For the text-containing cell, return its midpoint in (x, y) coordinate format. 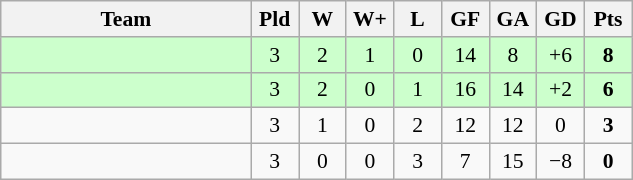
GD (561, 19)
7 (465, 162)
16 (465, 90)
15 (513, 162)
Pts (608, 19)
GA (513, 19)
+6 (561, 55)
W (322, 19)
W+ (370, 19)
6 (608, 90)
−8 (561, 162)
GF (465, 19)
Pld (275, 19)
L (418, 19)
Team (126, 19)
+2 (561, 90)
